Provide the [x, y] coordinate of the cell's center where the given text is located.  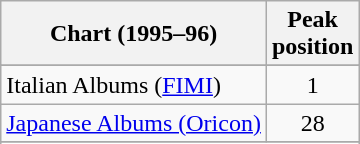
Italian Albums (FIMI) [134, 85]
Peakposition [312, 34]
28 [312, 123]
1 [312, 85]
Japanese Albums (Oricon) [134, 123]
Chart (1995–96) [134, 34]
